Pinpoint the cell where the given text exists, returning its (x, y) midpoint coordinate. 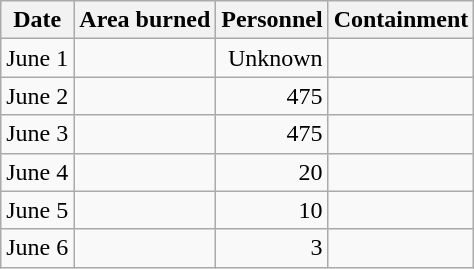
10 (272, 210)
June 6 (38, 248)
20 (272, 172)
Personnel (272, 20)
June 5 (38, 210)
Unknown (272, 58)
June 3 (38, 134)
June 4 (38, 172)
June 1 (38, 58)
Area burned (145, 20)
Date (38, 20)
June 2 (38, 96)
3 (272, 248)
Containment (401, 20)
